Determine the (X, Y) coordinate at the center of the cell enclosing the given text.  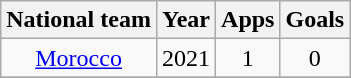
1 (248, 58)
Morocco (79, 58)
Year (186, 20)
Apps (248, 20)
2021 (186, 58)
0 (315, 58)
National team (79, 20)
Goals (315, 20)
